For the text-containing cell, return its midpoint in [X, Y] coordinate format. 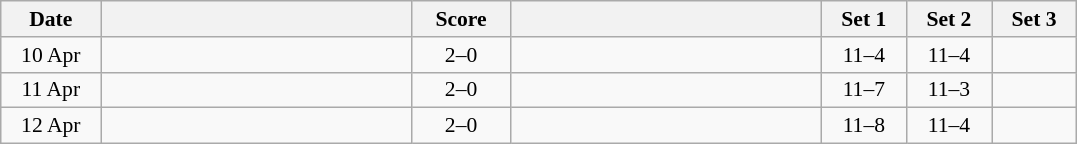
11 Apr [51, 90]
11–3 [948, 90]
10 Apr [51, 55]
11–8 [864, 126]
Score [461, 19]
Date [51, 19]
12 Apr [51, 126]
Set 2 [948, 19]
11–7 [864, 90]
Set 1 [864, 19]
Set 3 [1034, 19]
